Extract the [X, Y] coordinate from the center of the cell holding the provided text.  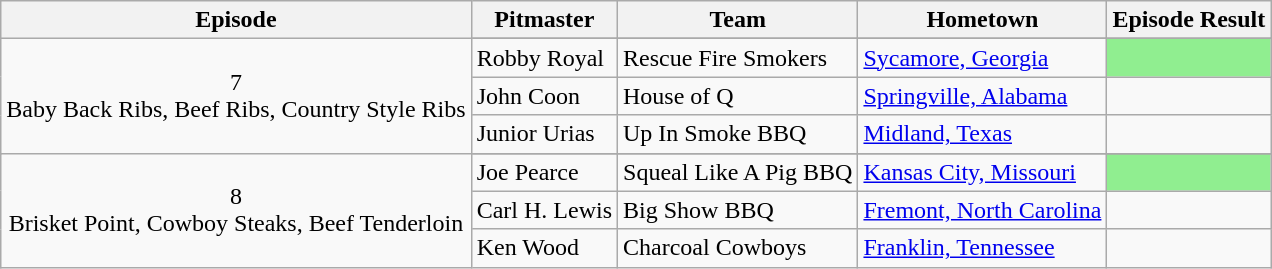
Hometown [982, 20]
Big Show BBQ [738, 210]
Kansas City, Missouri [982, 172]
Midland, Texas [982, 134]
8Brisket Point, Cowboy Steaks, Beef Tenderloin [236, 210]
Squeal Like A Pig BBQ [738, 172]
Episode [236, 20]
Pitmaster [544, 20]
Junior Urias [544, 134]
Robby Royal [544, 58]
John Coon [544, 96]
Carl H. Lewis [544, 210]
Up In Smoke BBQ [738, 134]
Springville, Alabama [982, 96]
Fremont, North Carolina [982, 210]
Sycamore, Georgia [982, 58]
Episode Result [1189, 20]
Ken Wood [544, 248]
Team [738, 20]
House of Q [738, 96]
Rescue Fire Smokers [738, 58]
Franklin, Tennessee [982, 248]
Joe Pearce [544, 172]
7Baby Back Ribs, Beef Ribs, Country Style Ribs [236, 96]
Charcoal Cowboys [738, 248]
